Provide the [X, Y] coordinate of the cell's center where the given text is located.  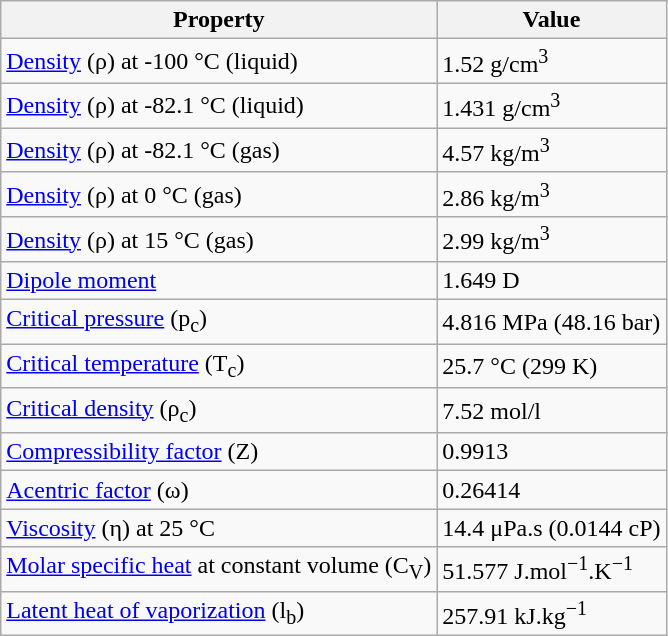
51.577 J.mol−1.K−1 [552, 570]
25.7 °C (299 K) [552, 366]
4.57 kg/m3 [552, 150]
Viscosity (η) at 25 °C [219, 528]
Density (ρ) at -100 °C (liquid) [219, 62]
2.99 kg/m3 [552, 240]
2.86 kg/m3 [552, 194]
Property [219, 20]
1.52 g/cm3 [552, 62]
0.26414 [552, 490]
Acentric factor (ω) [219, 490]
1.431 g/cm3 [552, 106]
Value [552, 20]
4.816 MPa (48.16 bar) [552, 322]
1.649 D [552, 281]
Critical pressure (pc) [219, 322]
257.91 kJ.kg−1 [552, 614]
Density (ρ) at 0 °C (gas) [219, 194]
Dipole moment [219, 281]
Molar specific heat at constant volume (CV) [219, 570]
Density (ρ) at -82.1 °C (liquid) [219, 106]
7.52 mol/l [552, 410]
Density (ρ) at -82.1 °C (gas) [219, 150]
Density (ρ) at 15 °C (gas) [219, 240]
0.9913 [552, 452]
Latent heat of vaporization (lb) [219, 614]
Critical temperature (Tc) [219, 366]
Critical density (ρc) [219, 410]
14.4 μPa.s (0.0144 cP) [552, 528]
Compressibility factor (Z) [219, 452]
